Return the [X, Y] coordinate for the center point of the cell that contains the specified text.  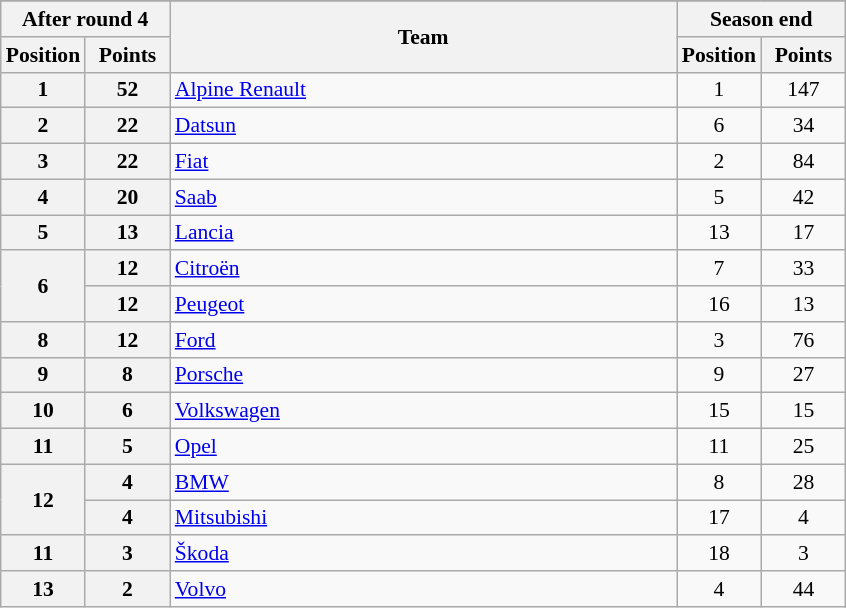
25 [803, 447]
84 [803, 162]
After round 4 [86, 19]
Mitsubishi [424, 518]
44 [803, 589]
Volvo [424, 589]
52 [127, 90]
27 [803, 375]
20 [127, 197]
10 [43, 411]
Škoda [424, 554]
7 [719, 269]
Team [424, 36]
Datsun [424, 126]
42 [803, 197]
Alpine Renault [424, 90]
Opel [424, 447]
Peugeot [424, 304]
Season end [762, 19]
Porsche [424, 375]
28 [803, 482]
34 [803, 126]
Citroën [424, 269]
Saab [424, 197]
Ford [424, 340]
Lancia [424, 233]
147 [803, 90]
Fiat [424, 162]
16 [719, 304]
76 [803, 340]
33 [803, 269]
BMW [424, 482]
Volkswagen [424, 411]
18 [719, 554]
